For the text-containing cell, return its midpoint in (X, Y) coordinate format. 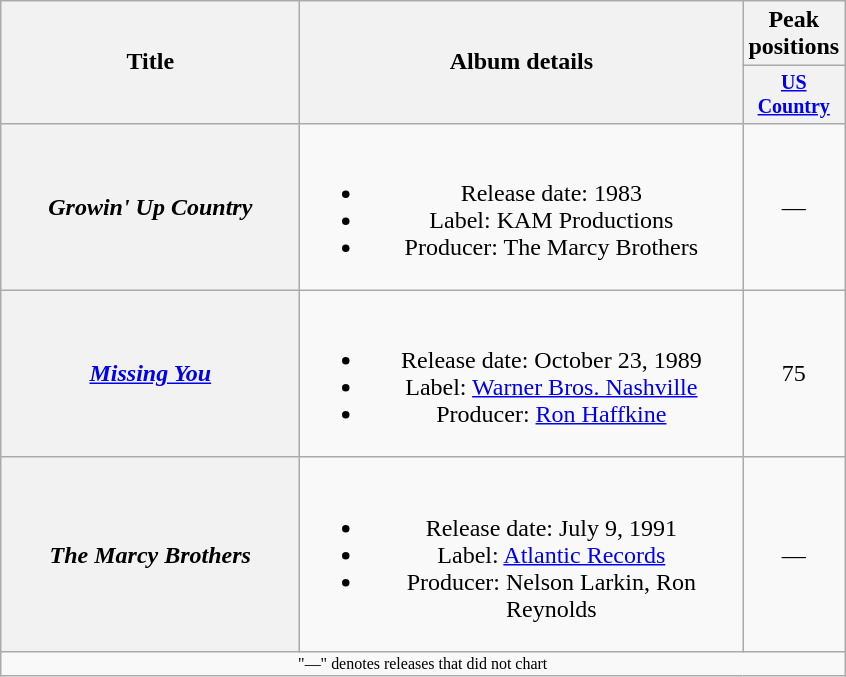
Release date: October 23, 1989Label: Warner Bros. NashvilleProducer: Ron Haffkine (522, 374)
Peak positions (794, 34)
Missing You (150, 374)
Title (150, 62)
Growin' Up Country (150, 206)
The Marcy Brothers (150, 554)
US Country (794, 94)
"—" denotes releases that did not chart (423, 663)
Release date: July 9, 1991Label: Atlantic RecordsProducer: Nelson Larkin, Ron Reynolds (522, 554)
Album details (522, 62)
Release date: 1983Label: KAM ProductionsProducer: The Marcy Brothers (522, 206)
75 (794, 374)
